Search for the cell housing the specified text and yield its (x, y) center coordinate. 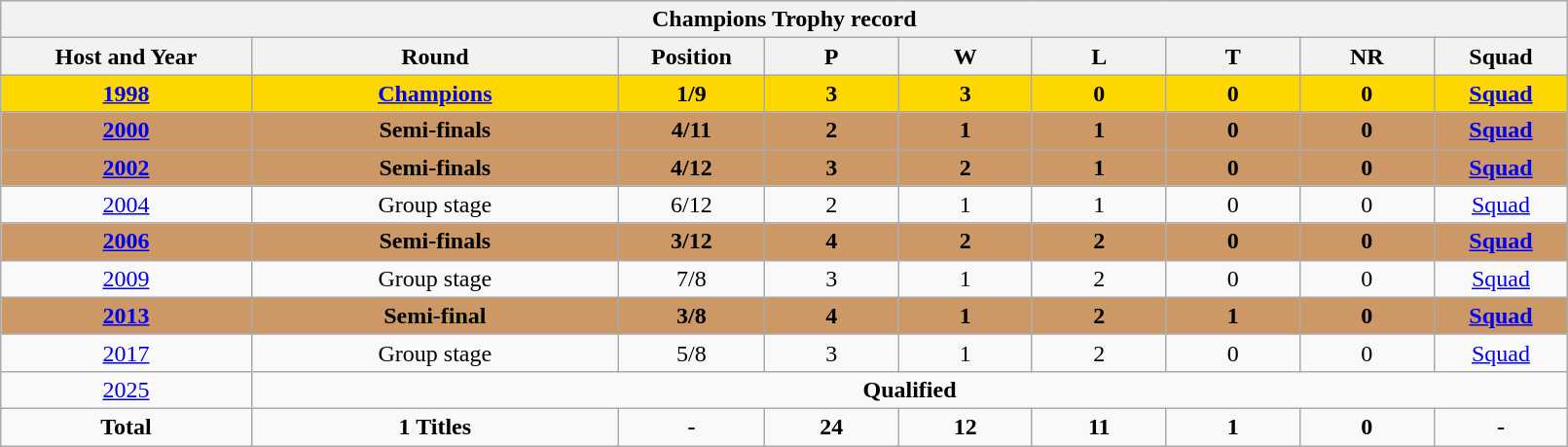
T (1233, 56)
Qualified (909, 390)
L (1099, 56)
Semi-final (434, 316)
W (966, 56)
11 (1099, 427)
12 (966, 427)
NR (1367, 56)
Total (127, 427)
2006 (127, 242)
Champions Trophy record (784, 19)
2000 (127, 130)
24 (831, 427)
2025 (127, 390)
3/12 (692, 242)
1 Titles (434, 427)
3/8 (692, 316)
4/12 (692, 168)
Champions (434, 93)
Host and Year (127, 56)
1998 (127, 93)
Round (434, 56)
2004 (127, 205)
1/9 (692, 93)
4/11 (692, 130)
7/8 (692, 279)
Position (692, 56)
2002 (127, 168)
2017 (127, 353)
P (831, 56)
6/12 (692, 205)
2009 (127, 279)
2013 (127, 316)
5/8 (692, 353)
